Scan for the cell matching the given text and deliver its (X, Y) coordinate at center. 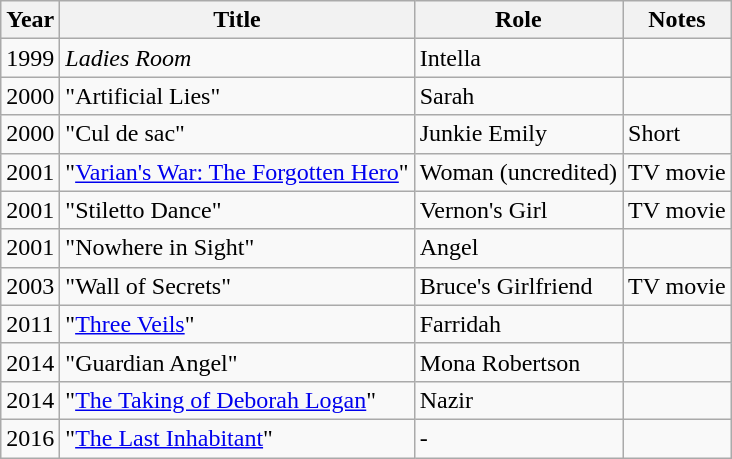
"Nowhere in Sight" (237, 248)
1999 (30, 58)
Title (237, 20)
Angel (518, 248)
"Stiletto Dance" (237, 210)
"The Taking of Deborah Logan" (237, 400)
"Wall of Secrets" (237, 286)
"Guardian Angel" (237, 362)
"Artificial Lies" (237, 96)
Year (30, 20)
2003 (30, 286)
"Three Veils" (237, 324)
Bruce's Girlfriend (518, 286)
- (518, 438)
Intella (518, 58)
Mona Robertson (518, 362)
Nazir (518, 400)
"The Last Inhabitant" (237, 438)
2011 (30, 324)
Vernon's Girl (518, 210)
"Varian's War: The Forgotten Hero" (237, 172)
"Cul de sac" (237, 134)
2016 (30, 438)
Role (518, 20)
Ladies Room (237, 58)
Farridah (518, 324)
Sarah (518, 96)
Short (678, 134)
Junkie Emily (518, 134)
Woman (uncredited) (518, 172)
Notes (678, 20)
